Pinpoint the cell where the given text exists, returning its (X, Y) midpoint coordinate. 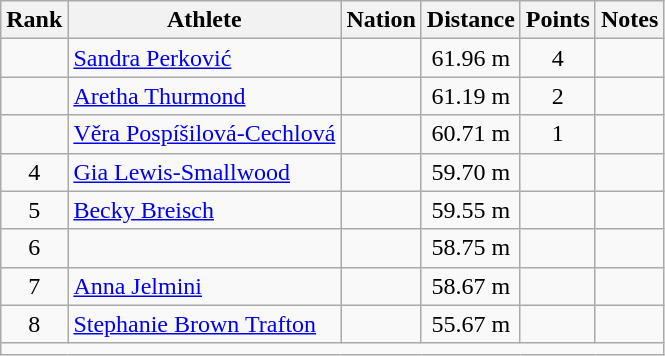
8 (34, 324)
59.55 m (470, 210)
Gia Lewis-Smallwood (204, 172)
Distance (470, 20)
Anna Jelmini (204, 286)
Points (558, 20)
Aretha Thurmond (204, 96)
2 (558, 96)
6 (34, 248)
Becky Breisch (204, 210)
61.19 m (470, 96)
60.71 m (470, 134)
58.67 m (470, 286)
1 (558, 134)
Věra Pospíšilová-Cechlová (204, 134)
Sandra Perković (204, 58)
Stephanie Brown Trafton (204, 324)
Nation (381, 20)
61.96 m (470, 58)
Athlete (204, 20)
5 (34, 210)
Rank (34, 20)
Notes (629, 20)
7 (34, 286)
58.75 m (470, 248)
55.67 m (470, 324)
59.70 m (470, 172)
